Return the (X, Y) coordinate for the center point of the cell that contains the specified text.  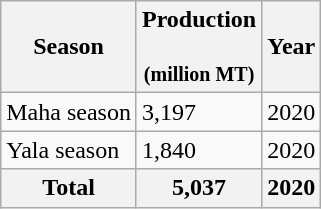
Total (69, 188)
5,037 (198, 188)
Production(million MT) (198, 47)
3,197 (198, 112)
Maha season (69, 112)
Yala season (69, 150)
Season (69, 47)
Year (292, 47)
1,840 (198, 150)
